Output the (x, y) coordinate of the center of the cell containing the given text.  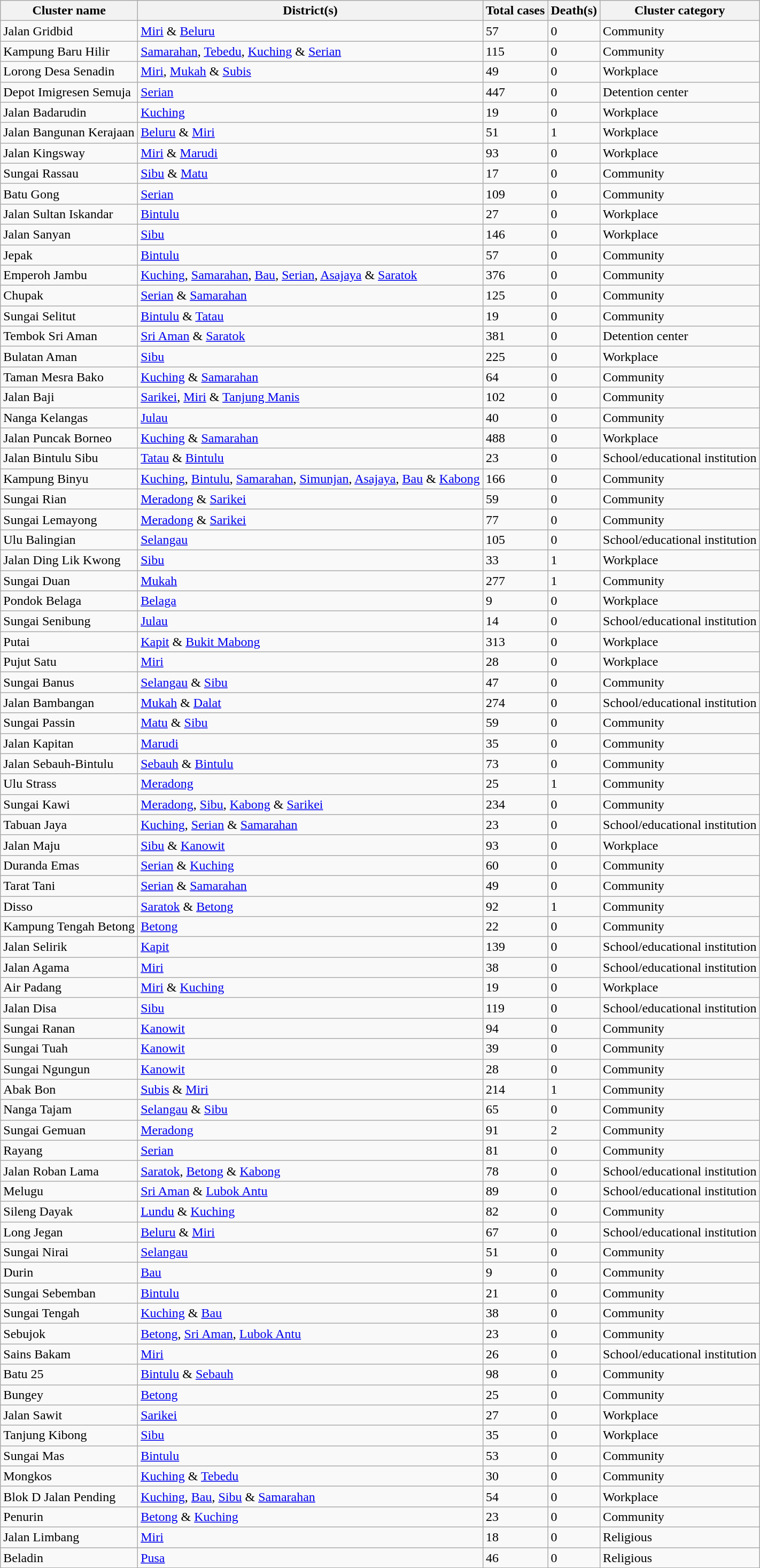
381 (515, 336)
Batu Gong (69, 194)
Miri, Mukah & Subis (311, 72)
Air Padang (69, 988)
Kuching, Bau, Sibu & Samarahan (311, 1496)
Kuching & Tebedu (311, 1476)
Bintulu & Sebauh (311, 1374)
40 (515, 418)
Rayang (69, 1150)
Betong & Kuching (311, 1517)
Kuching, Serian & Samarahan (311, 825)
Disso (69, 906)
Cluster name (69, 11)
Jalan Bintulu Sibu (69, 458)
277 (515, 580)
Sungai Ranan (69, 1028)
Samarahan, Tebedu, Kuching & Serian (311, 51)
Jalan Selirik (69, 947)
119 (515, 1008)
Sungai Ngungun (69, 1069)
39 (515, 1049)
Mongkos (69, 1476)
Sungai Passin (69, 723)
Jalan Baji (69, 397)
Chupak (69, 296)
274 (515, 703)
Jalan Badarudin (69, 112)
Jalan Roban Lama (69, 1171)
Jalan Bangunan Kerajaan (69, 133)
Bulatan Aman (69, 357)
146 (515, 234)
77 (515, 519)
Meradong, Sibu, Kabong & Sarikei (311, 804)
447 (515, 92)
Matu & Sibu (311, 723)
Beladin (69, 1558)
Sri Aman & Lubok Antu (311, 1191)
Sibu & Kanowit (311, 845)
94 (515, 1028)
Miri & Beluru (311, 31)
Sibu & Matu (311, 173)
Tembok Sri Aman (69, 336)
225 (515, 357)
Saratok & Betong (311, 906)
Jalan Maju (69, 845)
Jalan Kingsway (69, 153)
Duranda Emas (69, 865)
Ulu Balingian (69, 540)
Bintulu & Tatau (311, 316)
81 (515, 1150)
Depot Imigresen Semuja (69, 92)
Jalan Agama (69, 967)
Sebauh & Bintulu (311, 764)
Tatau & Bintulu (311, 458)
Sungai Tuah (69, 1049)
Sungai Duan (69, 580)
Sungai Rassau (69, 173)
Nanga Kelangas (69, 418)
Sungai Rian (69, 499)
139 (515, 947)
Sungai Tengah (69, 1313)
2 (574, 1130)
Jalan Sanyan (69, 234)
Jalan Gridbid (69, 31)
Nanga Tajam (69, 1110)
Putai (69, 642)
Kuching (311, 112)
Long Jegan (69, 1232)
102 (515, 397)
Sungai Lemayong (69, 519)
125 (515, 296)
46 (515, 1558)
Batu 25 (69, 1374)
17 (515, 173)
Pujut Satu (69, 662)
26 (515, 1354)
Bungey (69, 1395)
Kampung Binyu (69, 479)
Emperoh Jambu (69, 275)
Kapit & Bukit Mabong (311, 642)
Ulu Strass (69, 784)
65 (515, 1110)
488 (515, 438)
Tanjung Kibong (69, 1435)
78 (515, 1171)
Sri Aman & Saratok (311, 336)
Tabuan Jaya (69, 825)
Sungai Gemuan (69, 1130)
Total cases (515, 11)
Melugu (69, 1191)
214 (515, 1089)
64 (515, 377)
Jalan Sebauh-Bintulu (69, 764)
Bau (311, 1273)
22 (515, 927)
Jalan Ding Lik Kwong (69, 560)
376 (515, 275)
Sebujok (69, 1334)
Saratok, Betong & Kabong (311, 1171)
Jalan Disa (69, 1008)
Pondok Belaga (69, 601)
District(s) (311, 11)
Jepak (69, 255)
54 (515, 1496)
60 (515, 865)
Betong, Sri Aman, Lubok Antu (311, 1334)
Penurin (69, 1517)
Miri & Marudi (311, 153)
53 (515, 1456)
166 (515, 479)
Lundu & Kuching (311, 1211)
Sungai Selitut (69, 316)
Jalan Kapitan (69, 743)
Blok D Jalan Pending (69, 1496)
Lorong Desa Senadin (69, 72)
Sungai Sebemban (69, 1293)
105 (515, 540)
Sungai Banus (69, 682)
Kuching & Bau (311, 1313)
82 (515, 1211)
Sungai Senibung (69, 621)
Sains Bakam (69, 1354)
Kuching, Samarahan, Bau, Serian, Asajaya & Saratok (311, 275)
92 (515, 906)
Sungai Mas (69, 1456)
14 (515, 621)
Miri & Kuching (311, 988)
Sungai Nirai (69, 1252)
Taman Mesra Bako (69, 377)
Kuching, Bintulu, Samarahan, Simunjan, Asajaya, Bau & Kabong (311, 479)
Kapit (311, 947)
47 (515, 682)
Jalan Sultan Iskandar (69, 214)
Death(s) (574, 11)
18 (515, 1537)
Sarikei, Miri & Tanjung Manis (311, 397)
Mukah & Dalat (311, 703)
Subis & Miri (311, 1089)
Sileng Dayak (69, 1211)
30 (515, 1476)
234 (515, 804)
Abak Bon (69, 1089)
Durin (69, 1273)
115 (515, 51)
Jalan Limbang (69, 1537)
Sarikei (311, 1415)
98 (515, 1374)
Marudi (311, 743)
Belaga (311, 601)
313 (515, 642)
Jalan Bambangan (69, 703)
67 (515, 1232)
Jalan Puncak Borneo (69, 438)
Mukah (311, 580)
Serian & Kuching (311, 865)
Cluster category (680, 11)
21 (515, 1293)
109 (515, 194)
Tarat Tani (69, 886)
Kampung Baru Hilir (69, 51)
73 (515, 764)
Pusa (311, 1558)
33 (515, 560)
Sungai Kawi (69, 804)
Kampung Tengah Betong (69, 927)
Jalan Sawit (69, 1415)
89 (515, 1191)
91 (515, 1130)
